Return [x, y] of the center of cell containing provided text 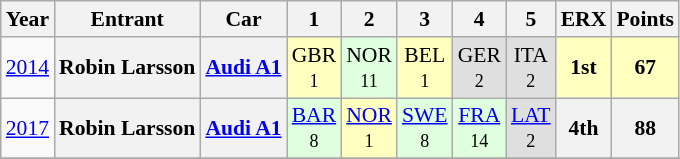
67 [645, 68]
Car [243, 19]
2 [369, 19]
4th [584, 128]
ITA2 [531, 68]
88 [645, 128]
5 [531, 19]
NOR1 [369, 128]
Year [28, 19]
Points [645, 19]
GBR1 [314, 68]
LAT2 [531, 128]
FRA14 [480, 128]
BEL1 [425, 68]
1 [314, 19]
GER2 [480, 68]
SWE8 [425, 128]
Entrant [127, 19]
2014 [28, 68]
4 [480, 19]
2017 [28, 128]
BAR8 [314, 128]
NOR11 [369, 68]
3 [425, 19]
1st [584, 68]
ERX [584, 19]
